Locate the cell with the specified text and output its [X, Y] center coordinate. 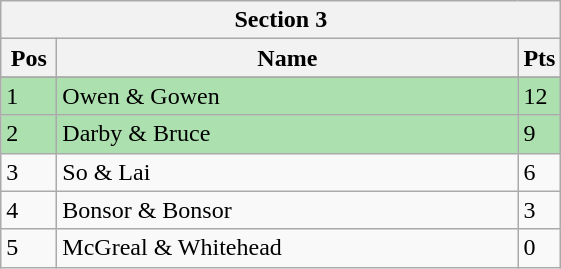
Name [288, 58]
Pos [29, 58]
McGreal & Whitehead [288, 248]
Bonsor & Bonsor [288, 210]
9 [540, 134]
Section 3 [281, 20]
0 [540, 248]
Owen & Gowen [288, 96]
Pts [540, 58]
1 [29, 96]
2 [29, 134]
6 [540, 172]
4 [29, 210]
Darby & Bruce [288, 134]
So & Lai [288, 172]
5 [29, 248]
12 [540, 96]
